Provide the [x, y] coordinate of the cell's center where the given text is located.  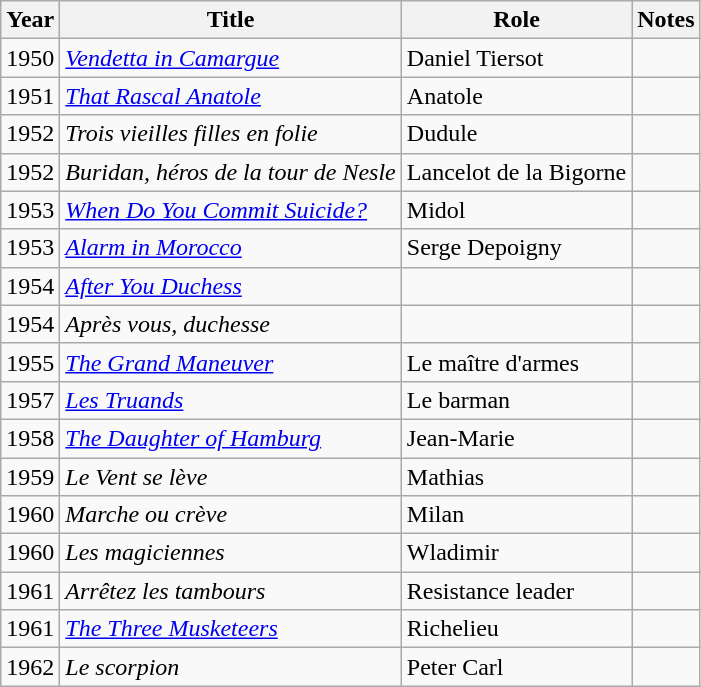
1959 [30, 477]
Richelieu [516, 629]
Milan [516, 515]
Lancelot de la Bigorne [516, 172]
1962 [30, 667]
Buridan, héros de la tour de Nesle [230, 172]
Le maître d'armes [516, 362]
Le Vent se lève [230, 477]
Après vous, duchesse [230, 324]
Midol [516, 210]
Alarm in Morocco [230, 248]
Les Truands [230, 400]
Trois vieilles filles en folie [230, 134]
Vendetta in Camargue [230, 58]
Les magiciennes [230, 553]
1957 [30, 400]
Notes [666, 20]
Dudule [516, 134]
Serge Depoigny [516, 248]
1955 [30, 362]
Arrêtez les tambours [230, 591]
1950 [30, 58]
Marche ou crève [230, 515]
Le scorpion [230, 667]
That Rascal Anatole [230, 96]
The Daughter of Hamburg [230, 438]
1951 [30, 96]
Mathias [516, 477]
Wladimir [516, 553]
Year [30, 20]
1958 [30, 438]
Jean-Marie [516, 438]
Resistance leader [516, 591]
After You Duchess [230, 286]
Role [516, 20]
Title [230, 20]
When Do You Commit Suicide? [230, 210]
Peter Carl [516, 667]
The Three Musketeers [230, 629]
Daniel Tiersot [516, 58]
The Grand Maneuver [230, 362]
Le barman [516, 400]
Anatole [516, 96]
